Search for the cell housing the specified text and yield its [X, Y] center coordinate. 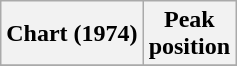
Chart (1974) [72, 34]
Peakposition [189, 34]
